Return (x, y) of the center of cell containing provided text 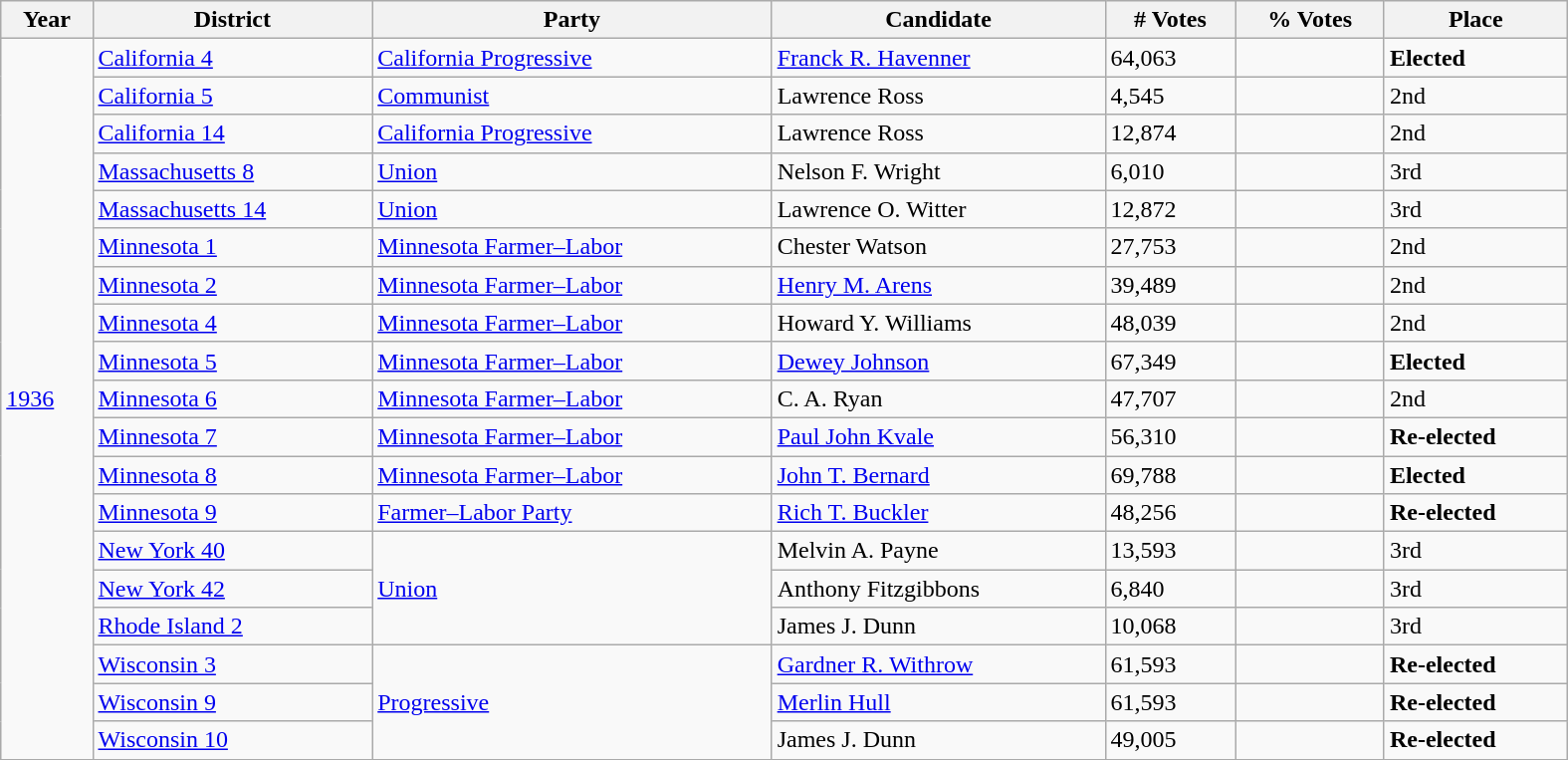
49,005 (1171, 740)
12,872 (1171, 209)
Candidate (938, 20)
64,063 (1171, 58)
Minnesota 7 (233, 436)
Minnesota 2 (233, 285)
California 5 (233, 96)
Rhode Island 2 (233, 627)
1936 (47, 398)
48,256 (1171, 513)
6,010 (1171, 171)
13,593 (1171, 551)
67,349 (1171, 361)
Melvin A. Payne (938, 551)
Communist (571, 96)
Progressive (571, 702)
% Votes (1310, 20)
Farmer–Labor Party (571, 513)
56,310 (1171, 436)
Henry M. Arens (938, 285)
Place (1475, 20)
California 4 (233, 58)
Year (47, 20)
10,068 (1171, 627)
Wisconsin 9 (233, 702)
Minnesota 4 (233, 323)
Anthony Fitzgibbons (938, 589)
4,545 (1171, 96)
27,753 (1171, 247)
48,039 (1171, 323)
New York 40 (233, 551)
Minnesota 5 (233, 361)
John T. Bernard (938, 475)
California 14 (233, 133)
69,788 (1171, 475)
Wisconsin 10 (233, 740)
Paul John Kvale (938, 436)
Wisconsin 3 (233, 664)
Massachusetts 14 (233, 209)
Massachusetts 8 (233, 171)
6,840 (1171, 589)
# Votes (1171, 20)
Franck R. Havenner (938, 58)
39,489 (1171, 285)
47,707 (1171, 398)
New York 42 (233, 589)
12,874 (1171, 133)
District (233, 20)
Minnesota 1 (233, 247)
Lawrence O. Witter (938, 209)
Chester Watson (938, 247)
Minnesota 9 (233, 513)
Gardner R. Withrow (938, 664)
Dewey Johnson (938, 361)
Howard Y. Williams (938, 323)
Nelson F. Wright (938, 171)
C. A. Ryan (938, 398)
Merlin Hull (938, 702)
Rich T. Buckler (938, 513)
Party (571, 20)
Minnesota 6 (233, 398)
Minnesota 8 (233, 475)
